Return (x, y) of the center of cell containing provided text 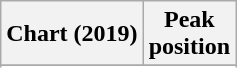
Peakposition (189, 34)
Chart (2019) (72, 34)
